Find where the given text appears and provide that cell's center as [x, y] coordinate. 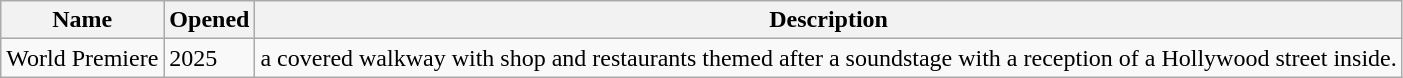
Name [82, 20]
World Premiere [82, 58]
Opened [210, 20]
a covered walkway with shop and restaurants themed after a soundstage with a reception of a Hollywood street inside. [828, 58]
Description [828, 20]
2025 [210, 58]
